Output the (X, Y) coordinate of the center of the cell containing the given text.  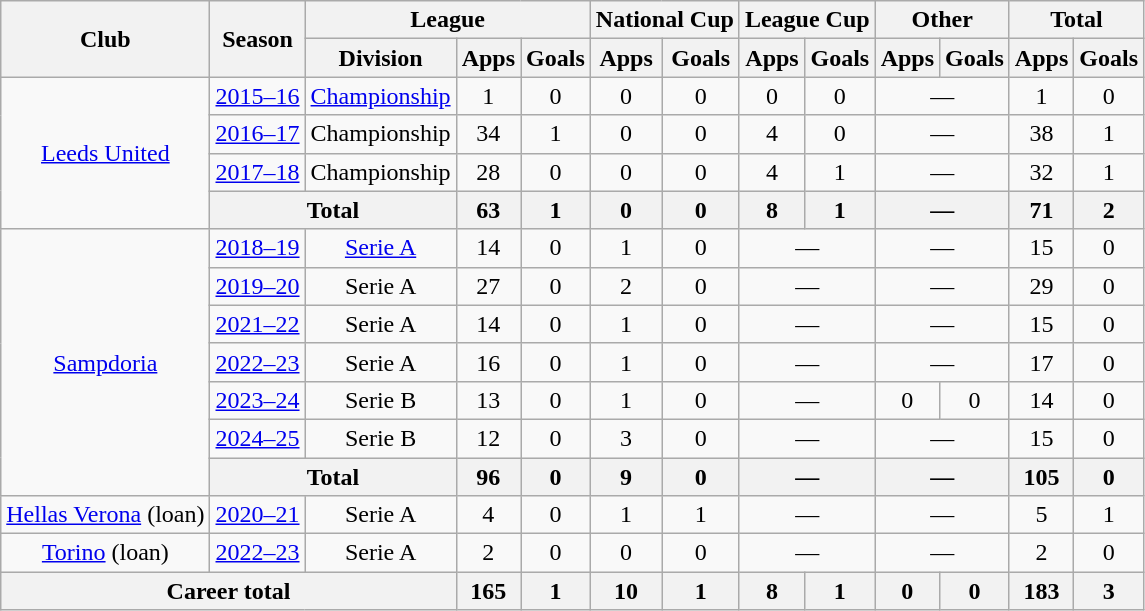
28 (488, 172)
2024–25 (258, 438)
2019–20 (258, 286)
Season (258, 39)
2016–17 (258, 134)
Leeds United (106, 153)
League (448, 20)
17 (1041, 362)
2023–24 (258, 400)
165 (488, 591)
34 (488, 134)
38 (1041, 134)
Other (942, 20)
9 (626, 477)
12 (488, 438)
2020–21 (258, 515)
96 (488, 477)
105 (1041, 477)
32 (1041, 172)
2021–22 (258, 324)
183 (1041, 591)
Hellas Verona (loan) (106, 515)
13 (488, 400)
2018–19 (258, 248)
Sampdoria (106, 362)
16 (488, 362)
71 (1041, 210)
Division (380, 58)
5 (1041, 515)
National Cup (664, 20)
2017–18 (258, 172)
Club (106, 39)
League Cup (807, 20)
63 (488, 210)
29 (1041, 286)
10 (626, 591)
2015–16 (258, 96)
Career total (228, 591)
Torino (loan) (106, 553)
27 (488, 286)
